Capture the cell that displays the provided text and extract its [X, Y] central coordinate. 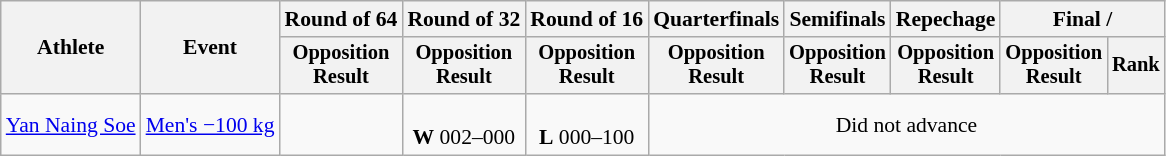
Yan Naing Soe [71, 124]
W 002–000 [464, 124]
Round of 16 [586, 19]
Event [210, 48]
Final / [1082, 19]
Athlete [71, 48]
L 000–100 [586, 124]
Did not advance [906, 124]
Round of 32 [464, 19]
Semifinals [838, 19]
Round of 64 [342, 19]
Quarterfinals [716, 19]
Men's −100 kg [210, 124]
Repechage [946, 19]
Rank [1136, 66]
